Search for the cell housing the specified text and yield its [x, y] center coordinate. 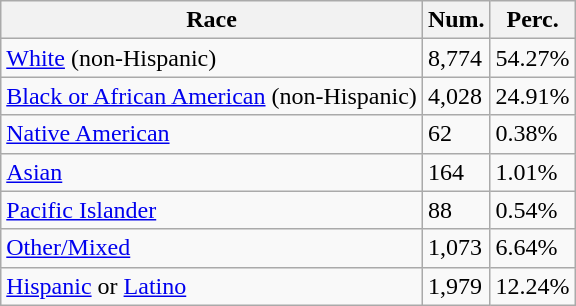
8,774 [456, 58]
Race [212, 20]
164 [456, 172]
Black or African American (non-Hispanic) [212, 96]
Num. [456, 20]
Pacific Islander [212, 210]
6.64% [532, 248]
24.91% [532, 96]
Native American [212, 134]
Asian [212, 172]
Perc. [532, 20]
Hispanic or Latino [212, 286]
12.24% [532, 286]
Other/Mixed [212, 248]
88 [456, 210]
0.54% [532, 210]
White (non-Hispanic) [212, 58]
4,028 [456, 96]
62 [456, 134]
1.01% [532, 172]
1,073 [456, 248]
0.38% [532, 134]
1,979 [456, 286]
54.27% [532, 58]
